Return (X, Y) of the center of cell containing provided text 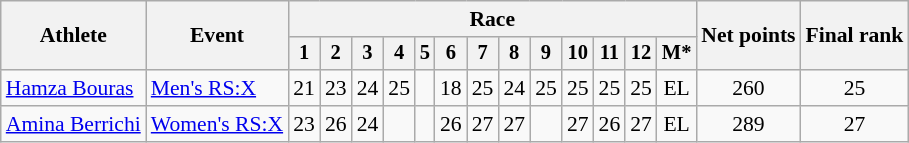
12 (641, 54)
21 (304, 88)
11 (610, 54)
7 (483, 54)
3 (368, 54)
Final rank (855, 36)
Hamza Bouras (74, 88)
6 (451, 54)
8 (514, 54)
2 (336, 54)
Amina Berrichi (74, 124)
260 (748, 88)
Event (217, 36)
Net points (748, 36)
9 (546, 54)
18 (451, 88)
5 (425, 54)
M* (676, 54)
Men's RS:X (217, 88)
Race (492, 19)
289 (748, 124)
Women's RS:X (217, 124)
10 (578, 54)
Athlete (74, 36)
1 (304, 54)
4 (399, 54)
